Determine the (x, y) coordinate at the center of the cell enclosing the given text.  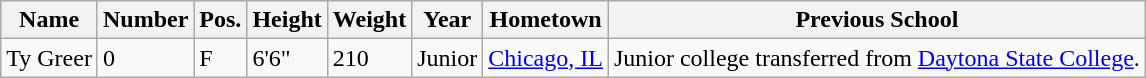
Number (145, 20)
Weight (369, 20)
Name (50, 20)
210 (369, 58)
Chicago, IL (546, 58)
Junior college transferred from Daytona State College. (876, 58)
Year (448, 20)
Height (287, 20)
F (220, 58)
Ty Greer (50, 58)
0 (145, 58)
6'6" (287, 58)
Hometown (546, 20)
Previous School (876, 20)
Pos. (220, 20)
Junior (448, 58)
